Output the (x, y) coordinate of the center of the cell containing the given text.  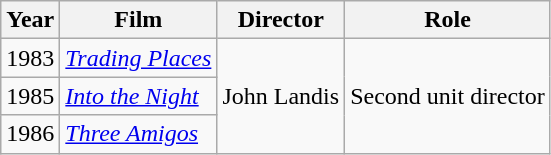
1986 (30, 134)
Three Amigos (138, 134)
Second unit director (448, 96)
Trading Places (138, 58)
Year (30, 20)
Role (448, 20)
Film (138, 20)
1983 (30, 58)
Director (281, 20)
Into the Night (138, 96)
John Landis (281, 96)
1985 (30, 96)
